Scan for the cell matching the given text and deliver its (x, y) coordinate at center. 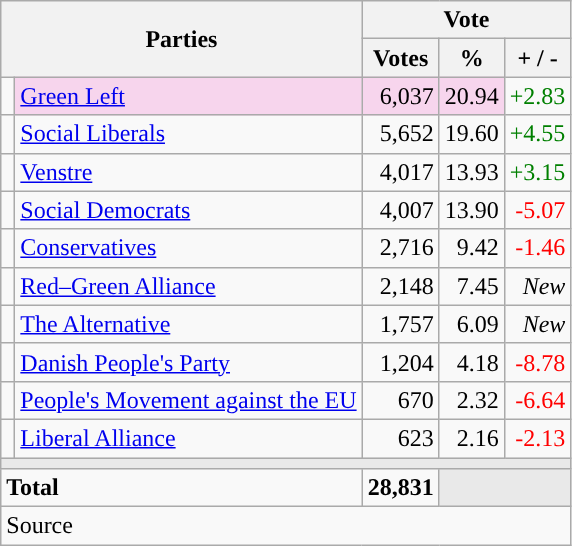
The Alternative (188, 324)
Source (286, 526)
+ / - (538, 58)
% (472, 58)
Total (182, 488)
Green Left (188, 96)
13.90 (472, 210)
623 (400, 438)
2.32 (472, 400)
-5.07 (538, 210)
5,652 (400, 134)
+4.55 (538, 134)
1,757 (400, 324)
6,037 (400, 96)
Venstre (188, 172)
4.18 (472, 362)
7.45 (472, 286)
Danish People's Party (188, 362)
13.93 (472, 172)
+2.83 (538, 96)
670 (400, 400)
-6.64 (538, 400)
-1.46 (538, 248)
Votes (400, 58)
People's Movement against the EU (188, 400)
2.16 (472, 438)
Vote (466, 20)
4,007 (400, 210)
Red–Green Alliance (188, 286)
+3.15 (538, 172)
2,148 (400, 286)
Liberal Alliance (188, 438)
19.60 (472, 134)
6.09 (472, 324)
-2.13 (538, 438)
4,017 (400, 172)
Social Liberals (188, 134)
Parties (182, 39)
Social Democrats (188, 210)
Conservatives (188, 248)
-8.78 (538, 362)
2,716 (400, 248)
28,831 (400, 488)
9.42 (472, 248)
1,204 (400, 362)
20.94 (472, 96)
